Pinpoint the cell where the given text exists, returning its [x, y] midpoint coordinate. 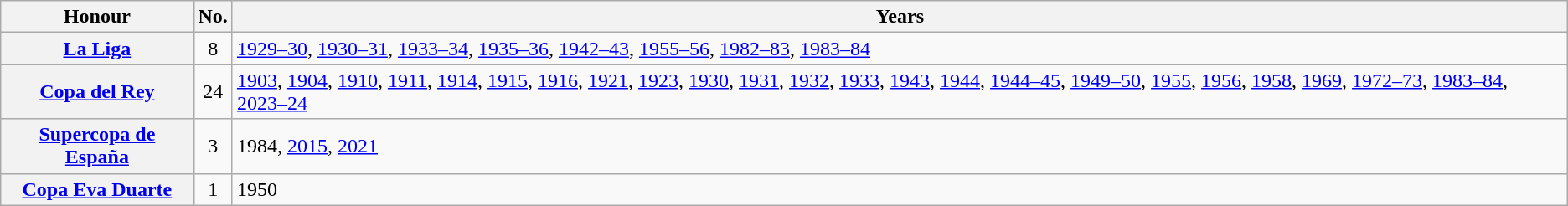
Years [900, 17]
Copa Eva Duarte [97, 189]
1 [213, 189]
1984, 2015, 2021 [900, 146]
1929–30, 1930–31, 1933–34, 1935–36, 1942–43, 1955–56, 1982–83, 1983–84 [900, 49]
Honour [97, 17]
La Liga [97, 49]
1950 [900, 189]
8 [213, 49]
3 [213, 146]
Copa del Rey [97, 92]
24 [213, 92]
No. [213, 17]
Supercopa de España [97, 146]
